Capture the cell that displays the provided text and extract its (x, y) central coordinate. 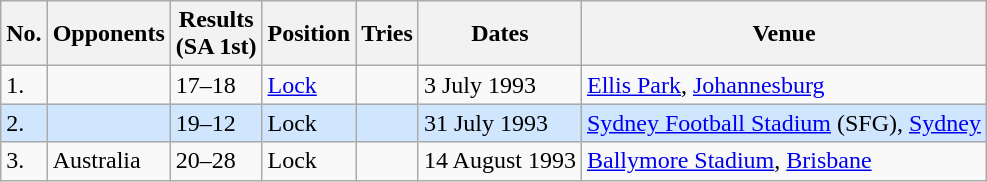
14 August 1993 (500, 161)
Sydney Football Stadium (SFG), Sydney (784, 123)
Ellis Park, Johannesburg (784, 85)
19–12 (216, 123)
Position (309, 34)
Venue (784, 34)
17–18 (216, 85)
Opponents (108, 34)
Australia (108, 161)
Ballymore Stadium, Brisbane (784, 161)
31 July 1993 (500, 123)
20–28 (216, 161)
3 July 1993 (500, 85)
3. (24, 161)
Tries (388, 34)
Results(SA 1st) (216, 34)
1. (24, 85)
No. (24, 34)
2. (24, 123)
Dates (500, 34)
